Provide the (x, y) coordinate of the cell's center where the given text is located.  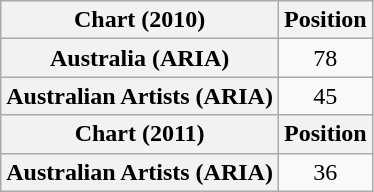
Chart (2010) (140, 20)
36 (325, 172)
Chart (2011) (140, 134)
78 (325, 58)
45 (325, 96)
Australia (ARIA) (140, 58)
